Return [x, y] of the center of cell containing provided text 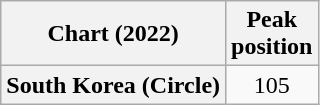
Chart (2022) [114, 34]
105 [272, 85]
Peakposition [272, 34]
South Korea (Circle) [114, 85]
